For the text-containing cell, return its midpoint in (x, y) coordinate format. 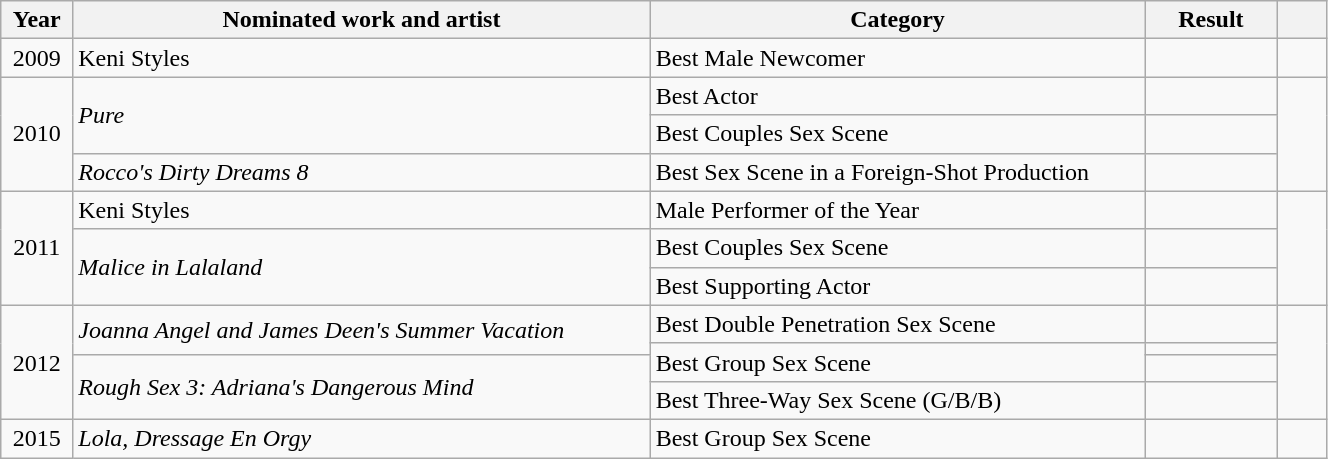
Best Supporting Actor (898, 286)
Best Actor (898, 96)
Nominated work and artist (362, 20)
Result (1211, 20)
2012 (37, 362)
Year (37, 20)
Rough Sex 3: Adriana's Dangerous Mind (362, 386)
Rocco's Dirty Dreams 8 (362, 172)
Male Performer of the Year (898, 210)
Best Male Newcomer (898, 58)
Best Sex Scene in a Foreign-Shot Production (898, 172)
Lola, Dressage En Orgy (362, 438)
2011 (37, 248)
2010 (37, 134)
Best Double Penetration Sex Scene (898, 324)
Malice in Lalaland (362, 267)
Joanna Angel and James Deen's Summer Vacation (362, 330)
2009 (37, 58)
Best Three-Way Sex Scene (G/B/B) (898, 400)
2015 (37, 438)
Pure (362, 115)
Category (898, 20)
